Output the (x, y) coordinate of the center of the cell containing the given text.  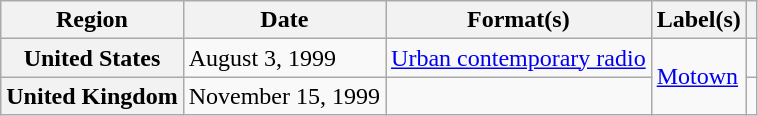
Motown (698, 77)
Date (284, 20)
Urban contemporary radio (519, 58)
Label(s) (698, 20)
August 3, 1999 (284, 58)
United Kingdom (92, 96)
United States (92, 58)
November 15, 1999 (284, 96)
Format(s) (519, 20)
Region (92, 20)
